Detect which cell encompasses the target text, then output its [X, Y] center coordinate. 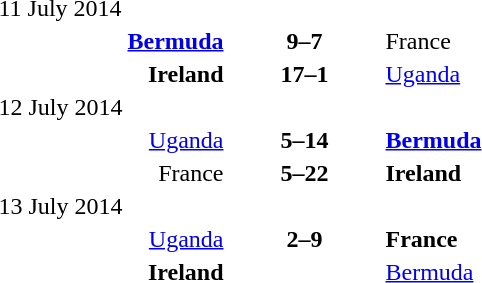
5–14 [304, 140]
9–7 [304, 41]
5–22 [304, 173]
17–1 [304, 74]
2–9 [304, 239]
